Extract the (x, y) coordinate from the center of the cell holding the provided text.  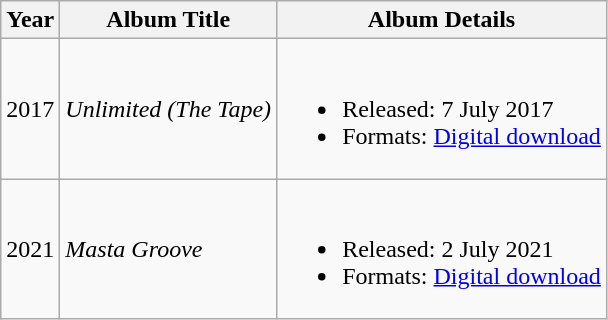
Masta Groove (168, 249)
Album Details (442, 20)
Released: 7 July 2017Formats: Digital download (442, 109)
2017 (30, 109)
Year (30, 20)
Unlimited (The Tape) (168, 109)
2021 (30, 249)
Album Title (168, 20)
Released: 2 July 2021Formats: Digital download (442, 249)
